From the cell containing the given text, extract its center point as [X, Y] coordinate. 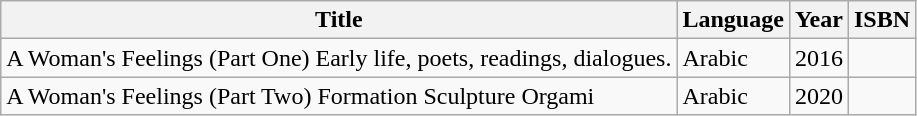
A Woman's Feelings (Part Two) Formation Sculpture Orgami [339, 96]
ISBN [882, 20]
A Woman's Feelings (Part One) Early life, poets, readings, dialogues. [339, 58]
Title [339, 20]
2020 [818, 96]
Language [733, 20]
2016 [818, 58]
Year [818, 20]
